Extract the (X, Y) coordinate from the center of the cell holding the provided text.  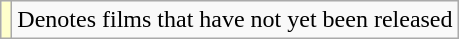
Denotes films that have not yet been released (235, 20)
